Return (x, y) of the center of cell containing provided text 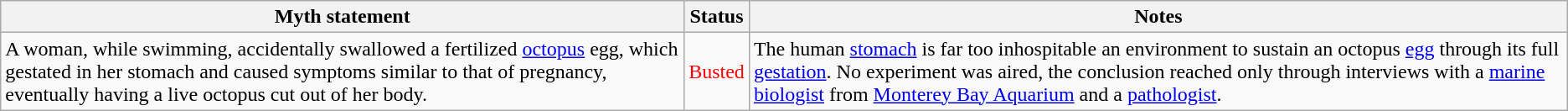
Notes (1158, 17)
Status (717, 17)
Myth statement (343, 17)
Busted (717, 71)
